Detect which cell encompasses the target text, then output its [x, y] center coordinate. 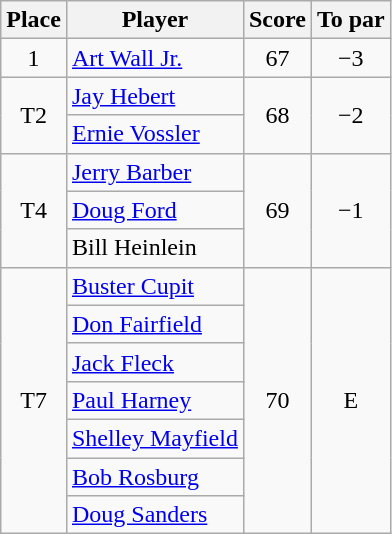
Jack Fleck [154, 362]
Art Wall Jr. [154, 58]
69 [277, 210]
To par [350, 20]
−1 [350, 210]
Score [277, 20]
Paul Harney [154, 400]
Place [34, 20]
68 [277, 115]
−2 [350, 115]
67 [277, 58]
T7 [34, 400]
Doug Sanders [154, 515]
Shelley Mayfield [154, 438]
Jerry Barber [154, 172]
−3 [350, 58]
Player [154, 20]
Bill Heinlein [154, 248]
Ernie Vossler [154, 134]
70 [277, 400]
1 [34, 58]
Bob Rosburg [154, 477]
Jay Hebert [154, 96]
T4 [34, 210]
T2 [34, 115]
Don Fairfield [154, 324]
Doug Ford [154, 210]
E [350, 400]
Buster Cupit [154, 286]
